Identify which cell holds the provided text, then report its [X, Y] central coordinate. 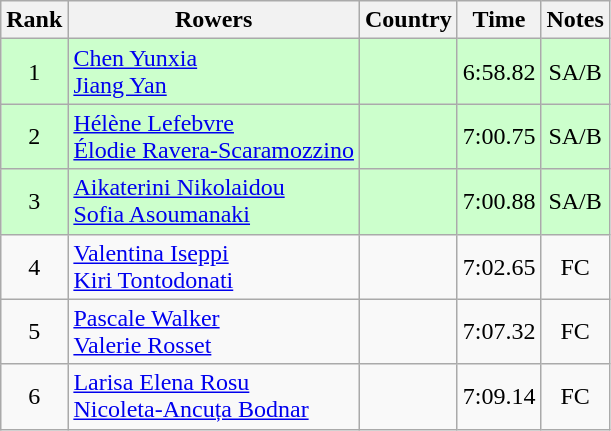
7:00.88 [499, 202]
6 [34, 396]
7:09.14 [499, 396]
Rowers [214, 20]
7:00.75 [499, 136]
3 [34, 202]
1 [34, 72]
5 [34, 332]
7:07.32 [499, 332]
Rank [34, 20]
7:02.65 [499, 266]
6:58.82 [499, 72]
Aikaterini NikolaidouSofia Asoumanaki [214, 202]
Country [408, 20]
Valentina IseppiKiri Tontodonati [214, 266]
Chen YunxiaJiang Yan [214, 72]
Pascale WalkerValerie Rosset [214, 332]
Time [499, 20]
4 [34, 266]
2 [34, 136]
Larisa Elena RosuNicoleta-Ancuța Bodnar [214, 396]
Notes [575, 20]
Hélène LefebvreÉlodie Ravera-Scaramozzino [214, 136]
